Extract the [x, y] coordinate from the center of the cell holding the provided text.  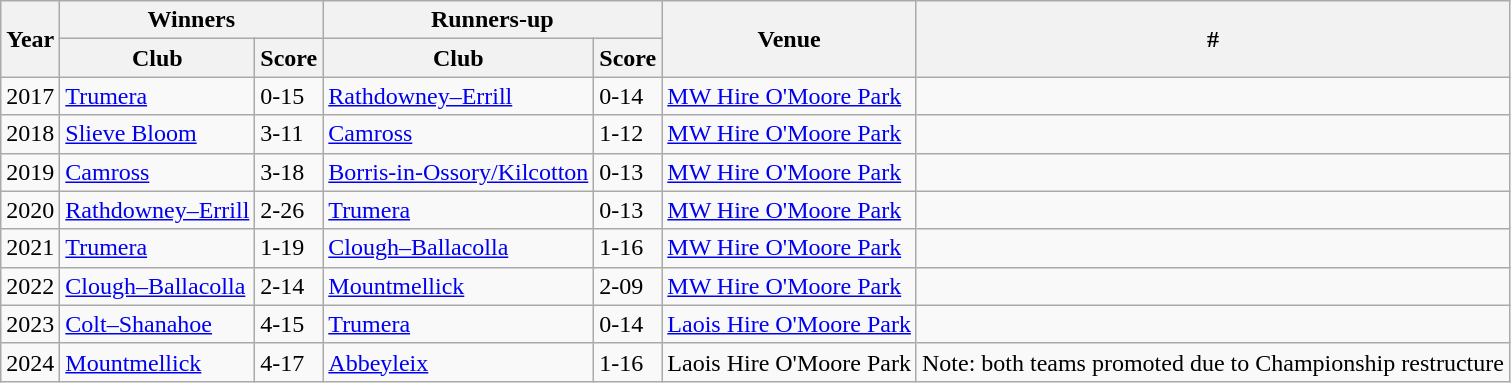
1-19 [289, 248]
1-12 [628, 134]
Colt–Shanahoe [158, 324]
# [1212, 39]
2-26 [289, 210]
4-15 [289, 324]
Note: both teams promoted due to Championship restructure [1212, 362]
Winners [192, 20]
Venue [790, 39]
3-18 [289, 172]
2017 [30, 96]
2020 [30, 210]
2018 [30, 134]
Borris-in-Ossory/Kilcotton [458, 172]
2-14 [289, 286]
2-09 [628, 286]
0-15 [289, 96]
Slieve Bloom [158, 134]
Year [30, 39]
Runners-up [492, 20]
4-17 [289, 362]
2021 [30, 248]
Abbeyleix [458, 362]
2024 [30, 362]
2022 [30, 286]
2019 [30, 172]
3-11 [289, 134]
2023 [30, 324]
